Scan for the cell matching the given text and deliver its [x, y] coordinate at center. 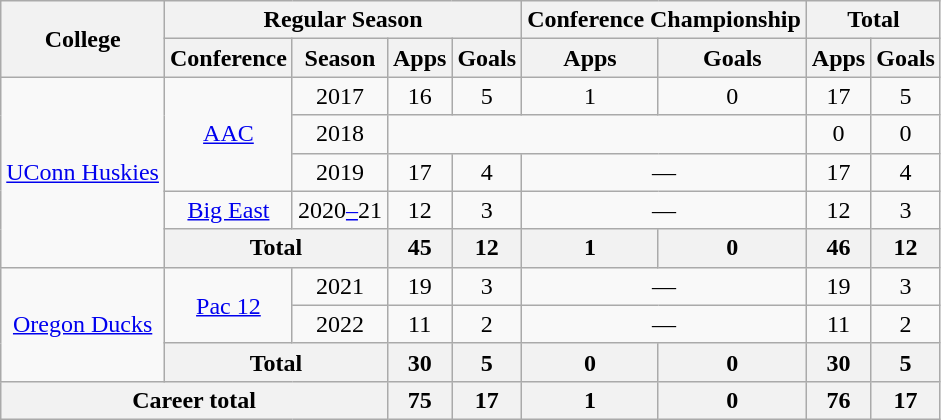
2018 [340, 134]
Regular Season [342, 20]
Conference [228, 58]
Oregon Ducks [83, 324]
Career total [194, 400]
AAC [228, 134]
2021 [340, 286]
2022 [340, 324]
2017 [340, 96]
Season [340, 58]
UConn Huskies [83, 172]
76 [838, 400]
Big East [228, 210]
2020–21 [340, 210]
75 [419, 400]
2019 [340, 172]
College [83, 39]
45 [419, 248]
46 [838, 248]
Pac 12 [228, 305]
Conference Championship [664, 20]
16 [419, 96]
